Scan for the cell matching the given text and deliver its [X, Y] coordinate at center. 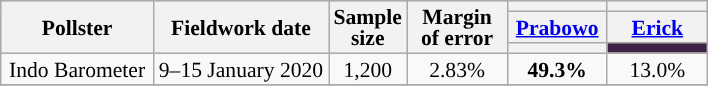
Pollster [78, 27]
1,200 [367, 68]
Fieldwork date [240, 27]
2.83% [457, 68]
Erick [657, 27]
Prabowo [557, 27]
Sample size [367, 27]
9–15 January 2020 [240, 68]
Margin of error [457, 27]
49.3% [557, 68]
Indo Barometer [78, 68]
13.0% [657, 68]
